From the cell containing the given text, extract its center point as (x, y) coordinate. 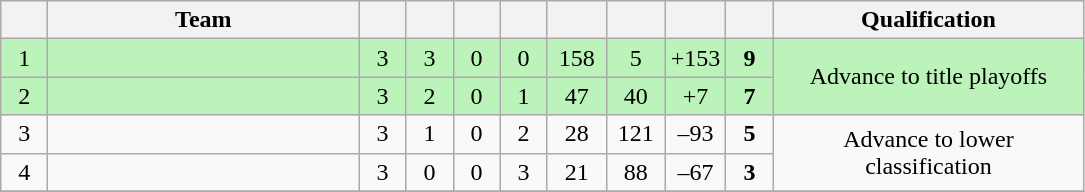
Advance to title playoffs (928, 77)
47 (576, 96)
88 (636, 172)
+7 (696, 96)
121 (636, 134)
158 (576, 58)
Team (204, 20)
–67 (696, 172)
7 (750, 96)
Advance to lower classification (928, 153)
–93 (696, 134)
4 (24, 172)
+153 (696, 58)
21 (576, 172)
28 (576, 134)
40 (636, 96)
9 (750, 58)
Qualification (928, 20)
